Capture the cell that displays the provided text and extract its (X, Y) central coordinate. 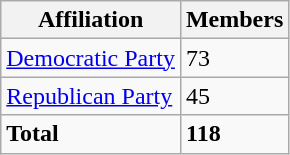
Republican Party (91, 96)
Members (234, 20)
73 (234, 58)
Democratic Party (91, 58)
45 (234, 96)
Total (91, 134)
Affiliation (91, 20)
118 (234, 134)
